Capture the cell that displays the provided text and extract its (x, y) central coordinate. 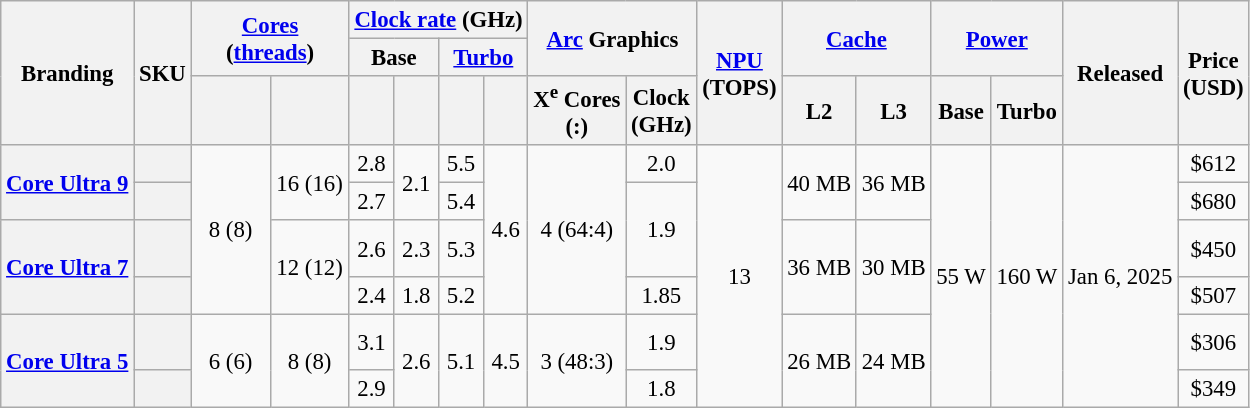
$349 (1214, 389)
NPU (TOPS) (740, 73)
$450 (1214, 248)
12 (12) (310, 267)
40 MB (820, 182)
Clock (GHz) (662, 110)
Clock rate (GHz) (438, 20)
3 (48:3) (577, 361)
Core Ultra 9 (68, 182)
5.5 (462, 164)
Price (USD) (1214, 73)
5.1 (462, 361)
Xe Cores (:) (577, 110)
3.1 (372, 342)
4.6 (506, 230)
$507 (1214, 296)
Core Ultra 7 (68, 267)
13 (740, 276)
160 W (1027, 276)
4.5 (506, 361)
2.9 (372, 389)
Power (997, 38)
L2 (820, 110)
2.8 (372, 164)
2.0 (662, 164)
Branding (68, 73)
6 (6) (230, 361)
5.3 (462, 248)
Jan 6, 2025 (1120, 276)
5.2 (462, 296)
24 MB (894, 361)
$680 (1214, 202)
26 MB (820, 361)
$306 (1214, 342)
1.85 (662, 296)
30 MB (894, 267)
2.1 (416, 182)
55 W (961, 276)
Arc Graphics (612, 38)
Core Ultra 5 (68, 361)
4 (64:4) (577, 230)
Cache (856, 38)
5.4 (462, 202)
2.7 (372, 202)
Released (1120, 73)
L3 (894, 110)
16 (16) (310, 182)
2.3 (416, 248)
$612 (1214, 164)
Cores (threads) (270, 38)
SKU (162, 73)
2.4 (372, 296)
